Return the (X, Y) coordinate for the center point of the cell that contains the specified text.  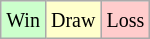
Win (24, 20)
Draw (72, 20)
Loss (126, 20)
